Pinpoint the cell where the given text exists, returning its (X, Y) midpoint coordinate. 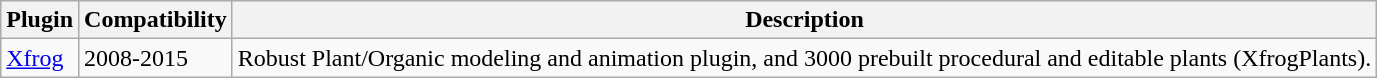
Robust Plant/Organic modeling and animation plugin, and 3000 prebuilt procedural and editable plants (XfrogPlants). (804, 58)
2008-2015 (156, 58)
Xfrog (40, 58)
Description (804, 20)
Compatibility (156, 20)
Plugin (40, 20)
